Provide the (X, Y) coordinate of the cell's center where the given text is located.  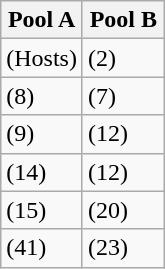
(41) (42, 248)
Pool B (123, 20)
Pool A (42, 20)
(15) (42, 210)
(2) (123, 58)
(7) (123, 96)
(8) (42, 96)
(Hosts) (42, 58)
(14) (42, 172)
(23) (123, 248)
(20) (123, 210)
(9) (42, 134)
